Determine the (x, y) coordinate at the center of the cell enclosing the given text.  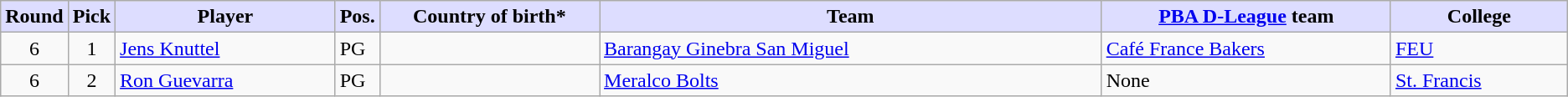
Country of birth* (489, 17)
Round (34, 17)
2 (91, 80)
Café France Bakers (1246, 48)
St. Francis (1479, 80)
None (1246, 80)
Meralco Bolts (851, 80)
Barangay Ginebra San Miguel (851, 48)
Pos. (357, 17)
Jens Knuttel (226, 48)
PBA D-League team (1246, 17)
Player (226, 17)
1 (91, 48)
FEU (1479, 48)
Team (851, 17)
College (1479, 17)
Pick (91, 17)
Ron Guevarra (226, 80)
